Return the [X, Y] coordinate for the center point of the cell that contains the specified text.  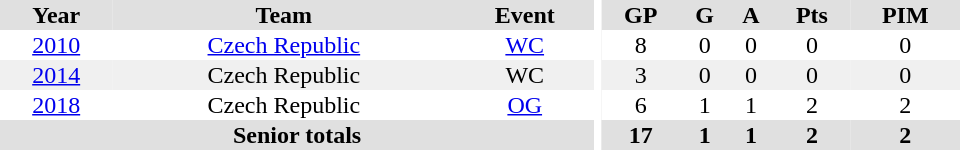
Team [284, 15]
2018 [56, 105]
Year [56, 15]
OG [524, 105]
8 [641, 45]
G [705, 15]
Event [524, 15]
6 [641, 105]
17 [641, 135]
2014 [56, 75]
GP [641, 15]
PIM [905, 15]
2010 [56, 45]
A [752, 15]
3 [641, 75]
Senior totals [297, 135]
Pts [812, 15]
